Search for the cell housing the specified text and yield its (X, Y) center coordinate. 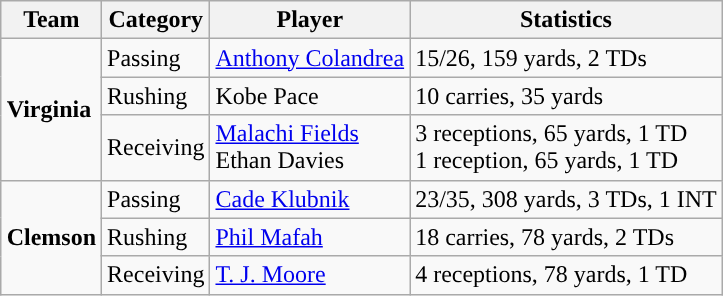
Team (51, 20)
Malachi FieldsEthan Davies (310, 148)
Anthony Colandrea (310, 58)
10 carries, 35 yards (566, 96)
23/35, 308 yards, 3 TDs, 1 INT (566, 199)
Clemson (51, 237)
Cade Klubnik (310, 199)
Phil Mafah (310, 237)
Statistics (566, 20)
Virginia (51, 110)
15/26, 159 yards, 2 TDs (566, 58)
Category (156, 20)
Player (310, 20)
18 carries, 78 yards, 2 TDs (566, 237)
Kobe Pace (310, 96)
T. J. Moore (310, 275)
4 receptions, 78 yards, 1 TD (566, 275)
3 receptions, 65 yards, 1 TD1 reception, 65 yards, 1 TD (566, 148)
